Provide the (X, Y) coordinate of the cell's center where the given text is located.  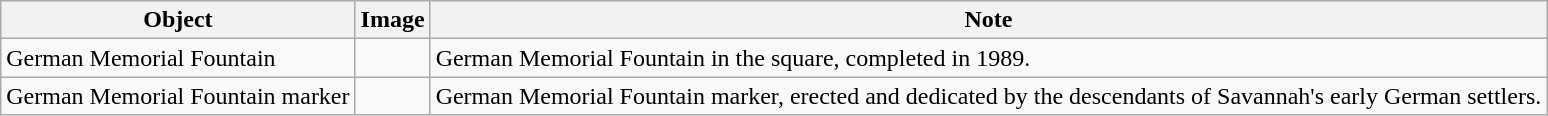
Note (988, 20)
German Memorial Fountain marker (178, 96)
German Memorial Fountain (178, 58)
Object (178, 20)
German Memorial Fountain marker, erected and dedicated by the descendants of Savannah's early German settlers. (988, 96)
German Memorial Fountain in the square, completed in 1989. (988, 58)
Image (392, 20)
